Detect which cell encompasses the target text, then output its [x, y] center coordinate. 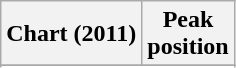
Peakposition [188, 34]
Chart (2011) [72, 34]
